Identify which cell holds the provided text, then report its [x, y] central coordinate. 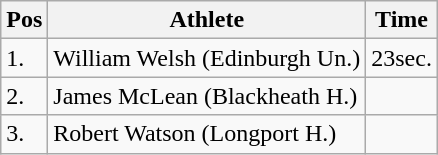
James McLean (Blackheath H.) [207, 96]
Robert Watson (Longport H.) [207, 134]
Athlete [207, 20]
1. [24, 58]
Time [402, 20]
William Welsh (Edinburgh Un.) [207, 58]
3. [24, 134]
23sec. [402, 58]
2. [24, 96]
Pos [24, 20]
